Determine the [x, y] coordinate at the center of the cell enclosing the given text.  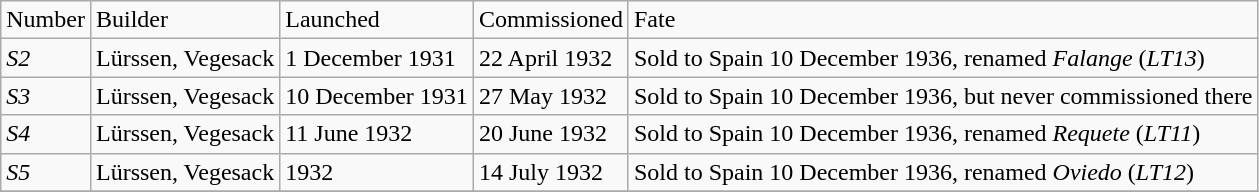
Builder [184, 20]
1932 [377, 172]
10 December 1931 [377, 96]
14 July 1932 [550, 172]
22 April 1932 [550, 58]
S3 [46, 96]
Sold to Spain 10 December 1936, renamed Falange (LT13) [943, 58]
Sold to Spain 10 December 1936, but never commissioned there [943, 96]
Commissioned [550, 20]
20 June 1932 [550, 134]
Fate [943, 20]
Number [46, 20]
1 December 1931 [377, 58]
S2 [46, 58]
11 June 1932 [377, 134]
27 May 1932 [550, 96]
Launched [377, 20]
Sold to Spain 10 December 1936, renamed Requete (LT11) [943, 134]
S4 [46, 134]
Sold to Spain 10 December 1936, renamed Oviedo (LT12) [943, 172]
S5 [46, 172]
